Find where the given text appears and provide that cell's center as [X, Y] coordinate. 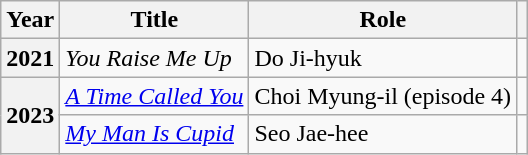
Choi Myung-il (episode 4) [383, 96]
Role [383, 20]
A Time Called You [154, 96]
2023 [30, 115]
Do Ji-hyuk [383, 58]
2021 [30, 58]
You Raise Me Up [154, 58]
Title [154, 20]
My Man Is Cupid [154, 134]
Year [30, 20]
Seo Jae-hee [383, 134]
